Search for the cell housing the specified text and yield its (X, Y) center coordinate. 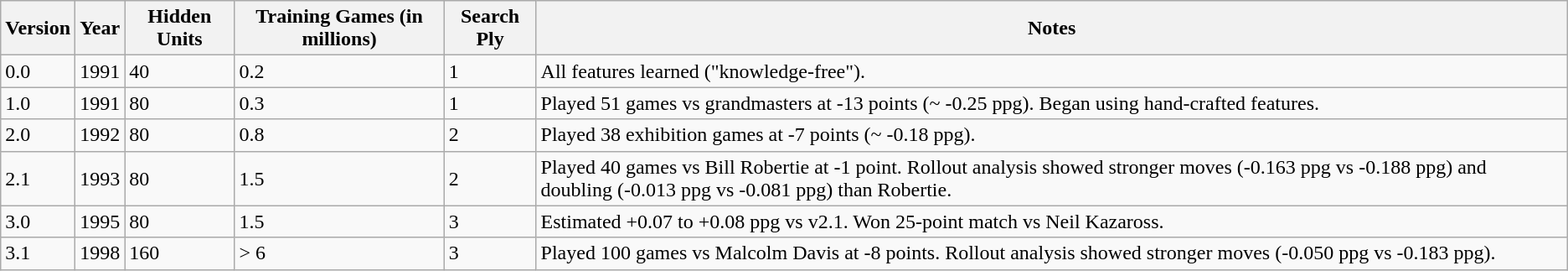
Year (101, 29)
Played 51 games vs grandmasters at -13 points (~ -0.25 ppg). Began using hand-crafted features. (1052, 103)
2.1 (39, 178)
1.0 (39, 103)
Played 38 exhibition games at -7 points (~ -0.18 ppg). (1052, 135)
Played 100 games vs Malcolm Davis at -8 points. Rollout analysis showed stronger moves (-0.050 ppg vs -0.183 ppg). (1052, 253)
0.0 (39, 71)
Notes (1052, 29)
160 (179, 253)
Version (39, 29)
All features learned ("knowledge-free"). (1052, 71)
Training Games (in millions) (339, 29)
1995 (101, 221)
> 6 (339, 253)
2.0 (39, 135)
1992 (101, 135)
3.0 (39, 221)
40 (179, 71)
0.2 (339, 71)
Hidden Units (179, 29)
Search Ply (490, 29)
1998 (101, 253)
0.8 (339, 135)
1993 (101, 178)
Estimated +0.07 to +0.08 ppg vs v2.1. Won 25-point match vs Neil Kazaross. (1052, 221)
3.1 (39, 253)
0.3 (339, 103)
